Locate the cell with the specified text and output its [x, y] center coordinate. 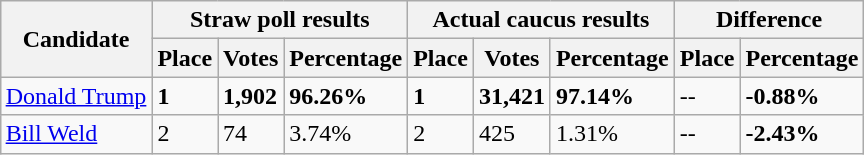
31,421 [512, 96]
1.31% [612, 134]
-2.43% [802, 134]
-0.88% [802, 96]
1,902 [251, 96]
Difference [769, 20]
74 [251, 134]
Actual caucus results [542, 20]
Bill Weld [76, 134]
3.74% [346, 134]
425 [512, 134]
Donald Trump [76, 96]
97.14% [612, 96]
96.26% [346, 96]
Candidate [76, 39]
Straw poll results [280, 20]
